Output the (X, Y) coordinate of the center of the cell containing the given text.  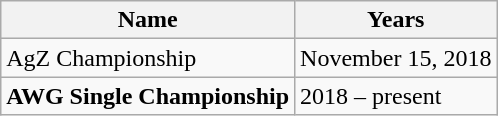
AWG Single Championship (148, 96)
AgZ Championship (148, 58)
Years (396, 20)
November 15, 2018 (396, 58)
Name (148, 20)
2018 – present (396, 96)
